Identify which cell holds the provided text, then report its (X, Y) central coordinate. 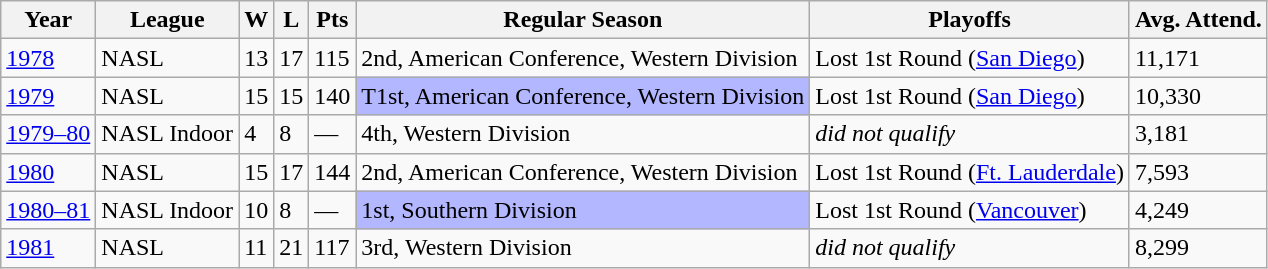
Playoffs (970, 20)
7,593 (1198, 172)
1st, Southern Division (583, 210)
T1st, American Conference, Western Division (583, 96)
Lost 1st Round (Ft. Lauderdale) (970, 172)
1978 (48, 58)
1979–80 (48, 134)
11,171 (1198, 58)
144 (332, 172)
League (168, 20)
117 (332, 248)
1981 (48, 248)
W (256, 20)
Pts (332, 20)
Regular Season (583, 20)
Avg. Attend. (1198, 20)
1980–81 (48, 210)
10,330 (1198, 96)
140 (332, 96)
Lost 1st Round (Vancouver) (970, 210)
4,249 (1198, 210)
1980 (48, 172)
Year (48, 20)
8,299 (1198, 248)
1979 (48, 96)
11 (256, 248)
4 (256, 134)
21 (292, 248)
4th, Western Division (583, 134)
L (292, 20)
13 (256, 58)
10 (256, 210)
115 (332, 58)
3,181 (1198, 134)
3rd, Western Division (583, 248)
